Return the (X, Y) coordinate for the center point of the cell that contains the specified text.  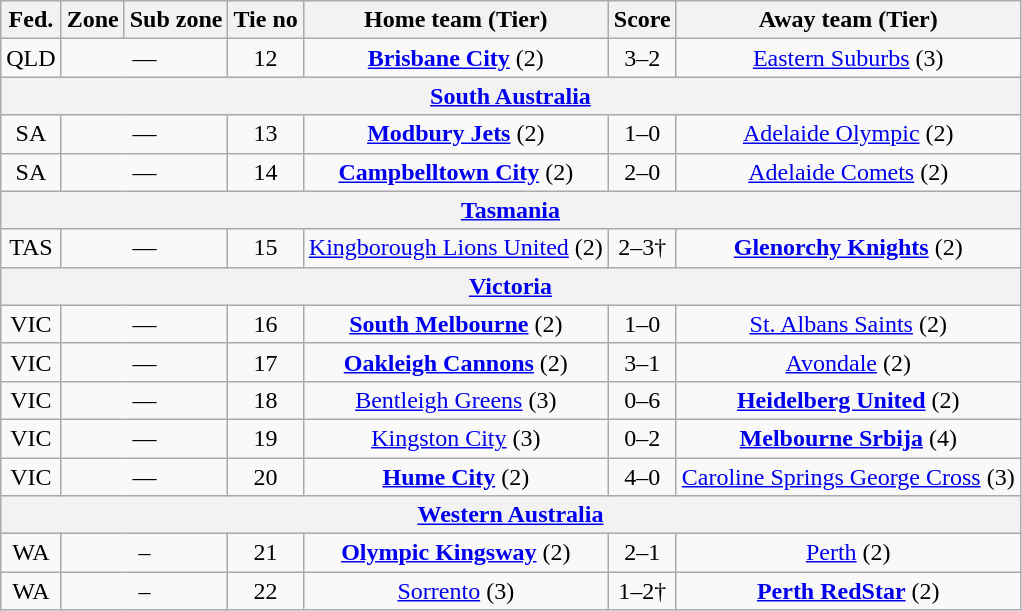
2–0 (642, 172)
0–2 (642, 438)
Heidelberg United (2) (848, 400)
Avondale (2) (848, 362)
3–2 (642, 58)
Glenorchy Knights (2) (848, 248)
Perth (2) (848, 553)
2–3† (642, 248)
Hume City (2) (456, 477)
St. Albans Saints (2) (848, 324)
18 (266, 400)
Sorrento (3) (456, 591)
3–1 (642, 362)
Oakleigh Cannons (2) (456, 362)
19 (266, 438)
21 (266, 553)
Tie no (266, 20)
Kingborough Lions United (2) (456, 248)
Adelaide Olympic (2) (848, 134)
4–0 (642, 477)
Kingston City (3) (456, 438)
QLD (31, 58)
TAS (31, 248)
Victoria (510, 286)
Melbourne Srbija (4) (848, 438)
Sub zone (176, 20)
13 (266, 134)
Home team (Tier) (456, 20)
Perth RedStar (2) (848, 591)
Adelaide Comets (2) (848, 172)
1–2† (642, 591)
14 (266, 172)
Eastern Suburbs (3) (848, 58)
16 (266, 324)
22 (266, 591)
0–6 (642, 400)
Score (642, 20)
Western Australia (510, 515)
15 (266, 248)
Olympic Kingsway (2) (456, 553)
Modbury Jets (2) (456, 134)
Fed. (31, 20)
Bentleigh Greens (3) (456, 400)
20 (266, 477)
Away team (Tier) (848, 20)
Caroline Springs George Cross (3) (848, 477)
12 (266, 58)
Brisbane City (2) (456, 58)
2–1 (642, 553)
17 (266, 362)
South Melbourne (2) (456, 324)
Zone (92, 20)
Tasmania (510, 210)
Campbelltown City (2) (456, 172)
South Australia (510, 96)
